Locate the cell with the specified text and output its (X, Y) center coordinate. 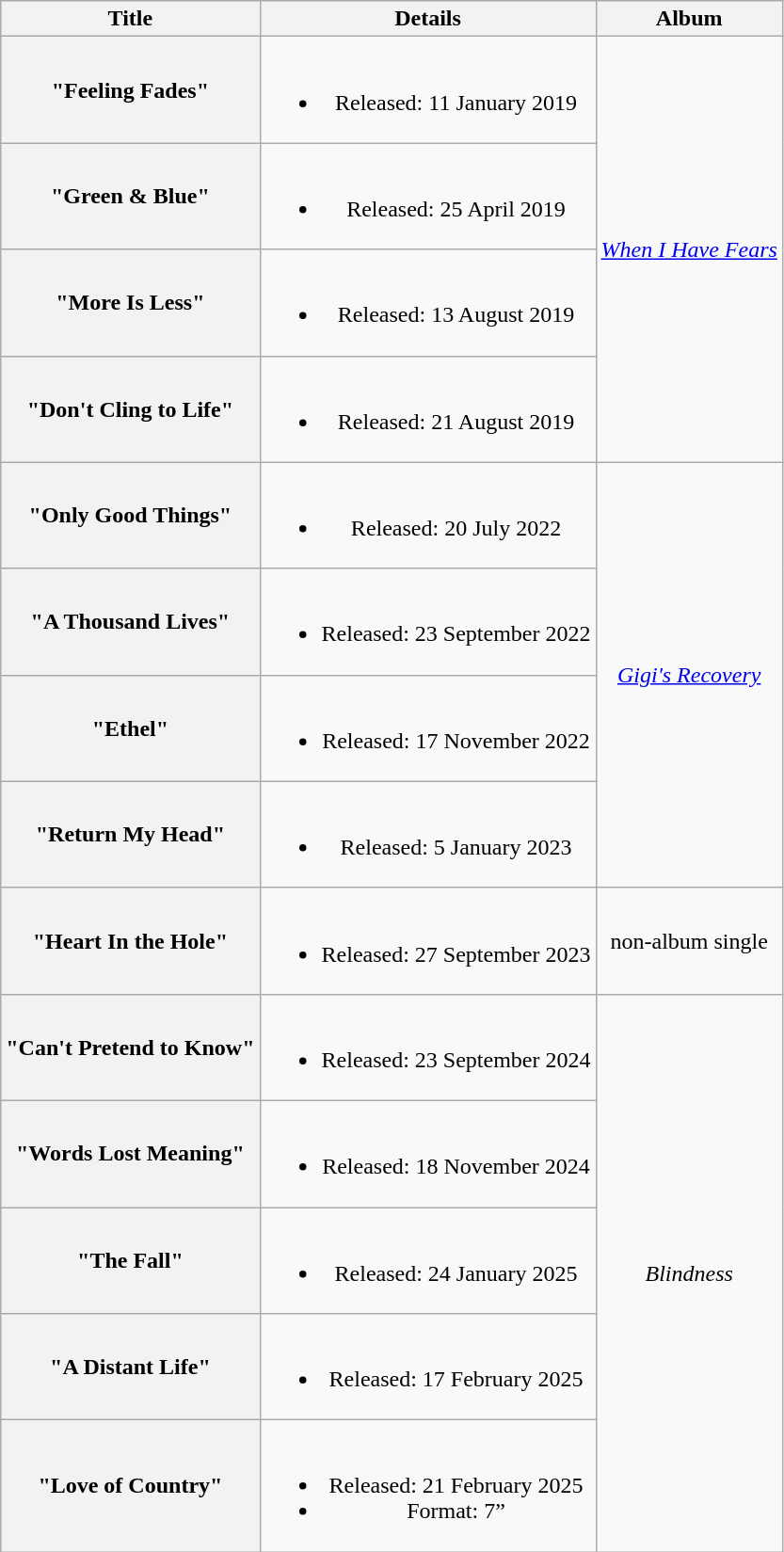
Blindness (689, 1272)
"Ethel" (130, 728)
"Return My Head" (130, 834)
"Only Good Things" (130, 516)
"Heart In the Hole" (130, 941)
Details (427, 19)
"The Fall" (130, 1259)
Released: 17 November 2022 (427, 728)
Album (689, 19)
"Feeling Fades" (130, 90)
"Green & Blue" (130, 196)
"A Distant Life" (130, 1367)
Title (130, 19)
non-album single (689, 941)
Released: 21 August 2019 (427, 408)
Released: 23 September 2022 (427, 621)
"More Is Less" (130, 303)
Released: 24 January 2025 (427, 1259)
Gigi's Recovery (689, 675)
Released: 13 August 2019 (427, 303)
Released: 27 September 2023 (427, 941)
"Can't Pretend to Know" (130, 1047)
Released: 20 July 2022 (427, 516)
Released: 23 September 2024 (427, 1047)
Released: 21 February 2025Format: 7” (427, 1486)
Released: 5 January 2023 (427, 834)
"Love of Country" (130, 1486)
"Don't Cling to Life" (130, 408)
"Words Lost Meaning" (130, 1154)
Released: 18 November 2024 (427, 1154)
Released: 25 April 2019 (427, 196)
Released: 17 February 2025 (427, 1367)
"A Thousand Lives" (130, 621)
When I Have Fears (689, 249)
Released: 11 January 2019 (427, 90)
